Search for the cell housing the specified text and yield its [x, y] center coordinate. 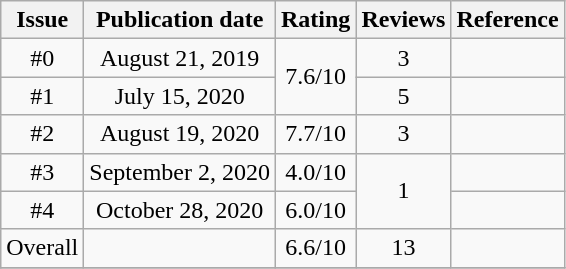
Overall [42, 248]
August 21, 2019 [180, 58]
#3 [42, 172]
Publication date [180, 20]
7.7/10 [315, 134]
July 15, 2020 [180, 96]
September 2, 2020 [180, 172]
6.0/10 [315, 210]
#1 [42, 96]
6.6/10 [315, 248]
#2 [42, 134]
1 [404, 191]
Reviews [404, 20]
Rating [315, 20]
Reference [508, 20]
7.6/10 [315, 77]
August 19, 2020 [180, 134]
13 [404, 248]
5 [404, 96]
#4 [42, 210]
4.0/10 [315, 172]
October 28, 2020 [180, 210]
#0 [42, 58]
Issue [42, 20]
